Output the (X, Y) coordinate of the center of the cell containing the given text.  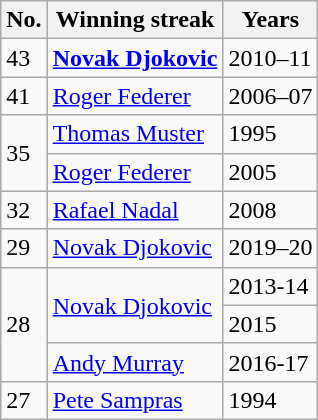
2005 (270, 172)
32 (24, 210)
29 (24, 248)
No. (24, 20)
2015 (270, 324)
2008 (270, 210)
35 (24, 153)
1994 (270, 400)
Years (270, 20)
Rafael Nadal (135, 210)
Winning streak (135, 20)
2013-14 (270, 286)
2006–07 (270, 96)
2010–11 (270, 58)
43 (24, 58)
2019–20 (270, 248)
Thomas Muster (135, 134)
41 (24, 96)
Pete Sampras (135, 400)
2016-17 (270, 362)
28 (24, 324)
27 (24, 400)
Andy Murray (135, 362)
1995 (270, 134)
